Determine the (x, y) coordinate at the center of the cell enclosing the given text.  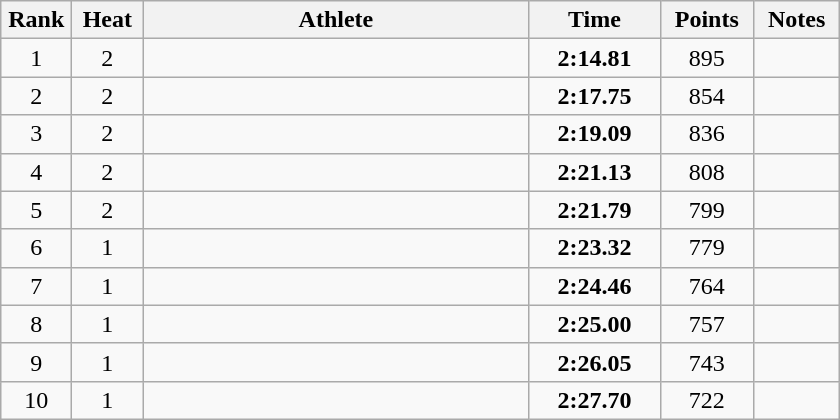
743 (707, 362)
895 (707, 58)
4 (36, 172)
Time (594, 20)
2:17.75 (594, 96)
2:21.79 (594, 210)
Athlete (336, 20)
9 (36, 362)
10 (36, 400)
Rank (36, 20)
2:27.70 (594, 400)
8 (36, 324)
808 (707, 172)
779 (707, 248)
764 (707, 286)
Heat (108, 20)
Points (707, 20)
7 (36, 286)
836 (707, 134)
722 (707, 400)
799 (707, 210)
2:26.05 (594, 362)
854 (707, 96)
2:24.46 (594, 286)
2:19.09 (594, 134)
2:14.81 (594, 58)
3 (36, 134)
5 (36, 210)
2:21.13 (594, 172)
2:23.32 (594, 248)
757 (707, 324)
6 (36, 248)
Notes (797, 20)
2:25.00 (594, 324)
